Scan for the cell matching the given text and deliver its (x, y) coordinate at center. 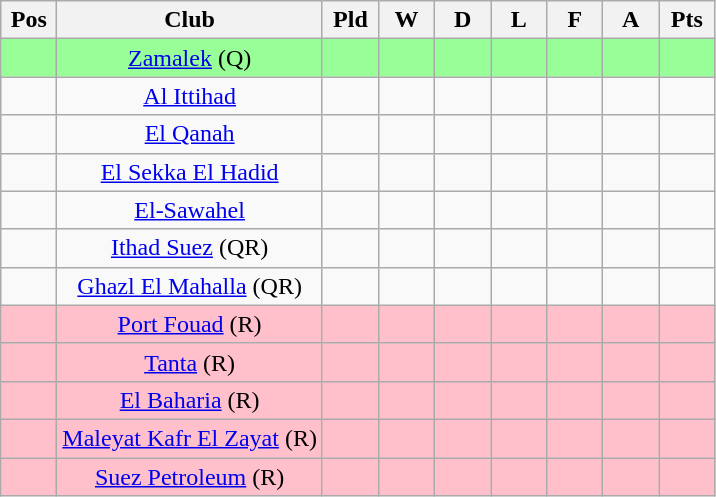
D (463, 20)
El-Sawahel (190, 210)
Pos (29, 20)
El Sekka El Hadid (190, 172)
Ithad Suez (QR) (190, 248)
Port Fouad (R) (190, 324)
El Qanah (190, 134)
Suez Petroleum (R) (190, 477)
Tanta (R) (190, 362)
Ghazl El Mahalla (QR) (190, 286)
L (519, 20)
Pld (350, 20)
Pts (687, 20)
Club (190, 20)
El Baharia (R) (190, 400)
Zamalek (Q) (190, 58)
Al Ittihad (190, 96)
A (631, 20)
Maleyat Kafr El Zayat (R) (190, 438)
F (575, 20)
W (406, 20)
